Find where the given text appears and provide that cell's center as [X, Y] coordinate. 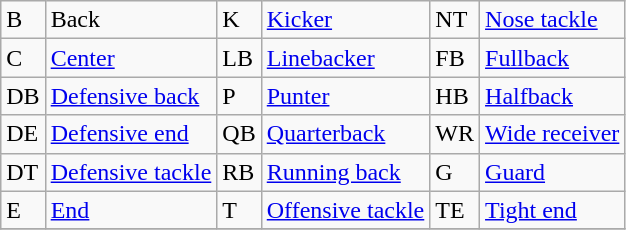
Kicker [346, 20]
T [239, 210]
DE [23, 134]
Tight end [552, 210]
QB [239, 134]
HB [455, 96]
Halfback [552, 96]
Punter [346, 96]
E [23, 210]
K [239, 20]
DT [23, 172]
WR [455, 134]
Center [131, 58]
DB [23, 96]
Fullback [552, 58]
RB [239, 172]
Nose tackle [552, 20]
Back [131, 20]
P [239, 96]
Running back [346, 172]
B [23, 20]
Defensive tackle [131, 172]
Wide receiver [552, 134]
FB [455, 58]
LB [239, 58]
Linebacker [346, 58]
C [23, 58]
Defensive back [131, 96]
NT [455, 20]
G [455, 172]
Offensive tackle [346, 210]
Guard [552, 172]
End [131, 210]
TE [455, 210]
Quarterback [346, 134]
Defensive end [131, 134]
